Detect which cell encompasses the target text, then output its [x, y] center coordinate. 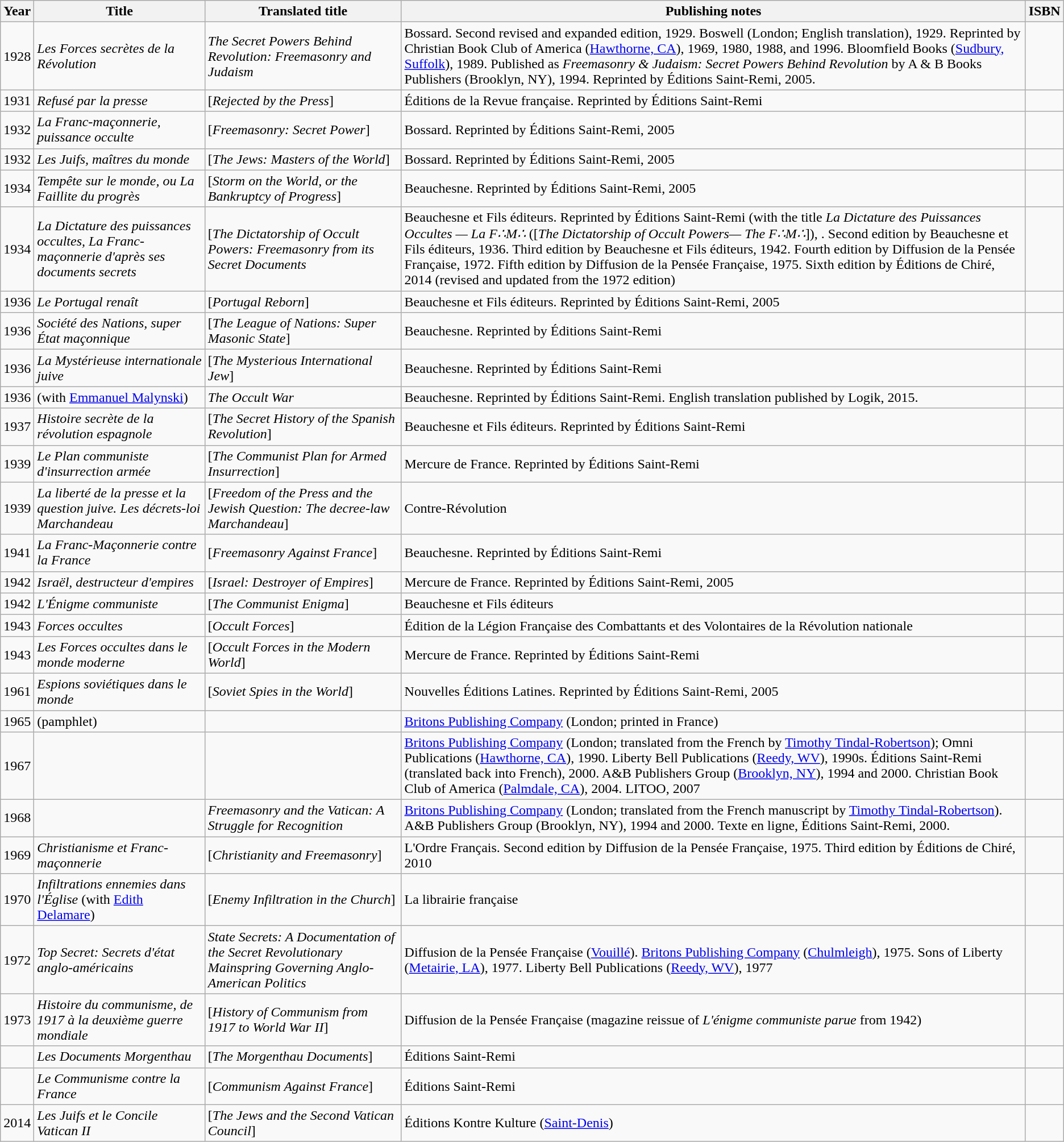
Beauchesne et Fils éditeurs. Reprinted by Éditions Saint-Remi, 2005 [713, 302]
Britons Publishing Company (London; printed in France) [713, 721]
Infiltrations ennemies dans l'Église (with Edith Delamare) [119, 900]
[Freemasonry Against France] [303, 553]
[Christianity and Freemasonry] [303, 855]
[The Communist Plan for Armed Insurrection] [303, 464]
[Enemy Infiltration in the Church] [303, 900]
Les Juifs et le Concile Vatican II [119, 1123]
Histoire secrète de la révolution espagnole [119, 426]
Espions soviétiques dans le monde [119, 691]
Histoire du communisme, de 1917 à la deuxième guerre mondiale [119, 1020]
Le Portugal renaît [119, 302]
1970 [17, 900]
[Freedom of the Press and the Jewish Question: The decree-law Marchandeau] [303, 508]
The Occult War [303, 397]
[Soviet Spies in the World] [303, 691]
[History of Communism from 1917 to World War II] [303, 1020]
Nouvelles Éditions Latines. Reprinted by Éditions Saint-Remi, 2005 [713, 691]
Christianisme et Franc-maçonnerie [119, 855]
Beauchesne et Fils éditeurs. Reprinted by Éditions Saint-Remi [713, 426]
1965 [17, 721]
[The Mysterious International Jew] [303, 368]
[Portugal Reborn] [303, 302]
Mercure de France. Reprinted by Éditions Saint-Remi, 2005 [713, 582]
ISBN [1045, 11]
1969 [17, 855]
[Occult Forces] [303, 625]
L'Ordre Français. Second edition by Diffusion de la Pensée Française, 1975. Third edition by Éditions de Chiré, 2010 [713, 855]
(with Emmanuel Malynski) [119, 397]
[Israel: Destroyer of Empires] [303, 582]
1937 [17, 426]
Year [17, 11]
Le Plan communiste d'insurrection armée [119, 464]
The Secret Powers Behind Revolution: Freemasonry and Judaism [303, 56]
Les Forces secrètes de la Révolution [119, 56]
Title [119, 11]
Beauchesne. Reprinted by Éditions Saint-Remi. English translation published by Logik, 2015. [713, 397]
Translated title [303, 11]
Publishing notes [713, 11]
[Communism Against France] [303, 1086]
Tempête sur le monde, ou La Faillite du progrès [119, 189]
L'Énigme communiste [119, 604]
State Secrets: A Documentation of the Secret Revolutionary Mainspring Governing Anglo-American Politics [303, 960]
La liberté de la presse et la question juive. Les décrets-loi Marchandeau [119, 508]
1972 [17, 960]
Éditions de la Revue française. Reprinted by Éditions Saint-Remi [713, 101]
Contre-Révolution [713, 508]
[The Jews and the Second Vatican Council] [303, 1123]
La Franc-maçonnerie, puissance occulte [119, 130]
Éditions Kontre Kulture (Saint-Denis) [713, 1123]
La Dictature des puissances occultes, La Franc-maçonnerie d'après ses documents secrets [119, 249]
Beauchesne et Fils éditeurs [713, 604]
[Occult Forces in the Modern World] [303, 655]
1967 [17, 766]
La Mystérieuse internationale juive [119, 368]
1973 [17, 1020]
Édition de la Légion Française des Combattants et des Volontaires de la Révolution nationale [713, 625]
1928 [17, 56]
[The Communist Enigma] [303, 604]
2014 [17, 1123]
1968 [17, 819]
[Freemasonry: Secret Power] [303, 130]
Diffusion de la Pensée Française (magazine reissue of L'énigme communiste parue from 1942) [713, 1020]
Les Juifs, maîtres du monde [119, 159]
Top Secret: Secrets d'état anglo-américains [119, 960]
[The Jews: Masters of the World] [303, 159]
Société des Nations, super État maçonnique [119, 331]
(pamphlet) [119, 721]
1941 [17, 553]
[The League of Nations: Super Masonic State] [303, 331]
Israël, destructeur d'empires [119, 582]
[The Dictatorship of Occult Powers: Freemasonry from its Secret Documents [303, 249]
Forces occultes [119, 625]
Refusé par la presse [119, 101]
[The Secret History of the Spanish Revolution] [303, 426]
1931 [17, 101]
Beauchesne. Reprinted by Éditions Saint-Remi, 2005 [713, 189]
1961 [17, 691]
[Storm on the World, or the Bankruptcy of Progress] [303, 189]
La Franc-Maçonnerie contre la France [119, 553]
Freemasonry and the Vatican: A Struggle for Recognition [303, 819]
Le Communisme contre la France [119, 1086]
Les Documents Morgenthau [119, 1057]
La librairie française [713, 900]
[Rejected by the Press] [303, 101]
Les Forces occultes dans le monde moderne [119, 655]
[The Morgenthau Documents] [303, 1057]
